Extract the (x, y) coordinate from the center of the cell holding the provided text.  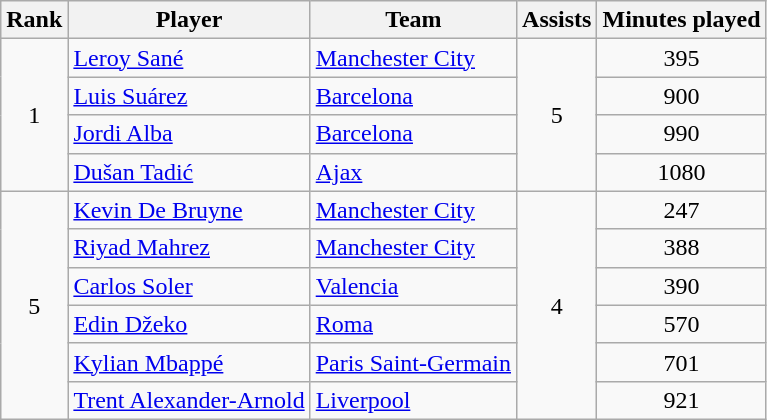
Ajax (413, 172)
Riyad Mahrez (189, 248)
1080 (682, 172)
388 (682, 248)
921 (682, 400)
Rank (34, 20)
Paris Saint-Germain (413, 362)
Player (189, 20)
Valencia (413, 286)
4 (557, 305)
395 (682, 58)
Assists (557, 20)
570 (682, 324)
Luis Suárez (189, 96)
Minutes played (682, 20)
390 (682, 286)
Kevin De Bruyne (189, 210)
247 (682, 210)
Liverpool (413, 400)
990 (682, 134)
Leroy Sané (189, 58)
1 (34, 115)
Jordi Alba (189, 134)
Kylian Mbappé (189, 362)
Edin Džeko (189, 324)
701 (682, 362)
900 (682, 96)
Carlos Soler (189, 286)
Dušan Tadić (189, 172)
Team (413, 20)
Roma (413, 324)
Trent Alexander-Arnold (189, 400)
